Extract the (x, y) coordinate from the center of the cell holding the provided text.  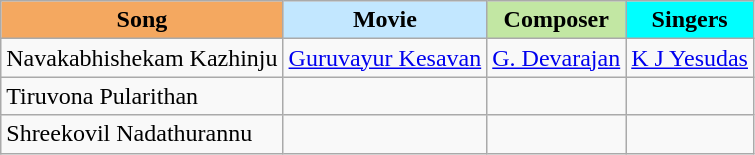
Guruvayur Kesavan (385, 58)
Navakabhishekam Kazhinju (142, 58)
G. Devarajan (556, 58)
Composer (556, 20)
Shreekovil Nadathurannu (142, 134)
Movie (385, 20)
Tiruvona Pularithan (142, 96)
Singers (690, 20)
K J Yesudas (690, 58)
Song (142, 20)
